Find where the given text appears and provide that cell's center as (X, Y) coordinate. 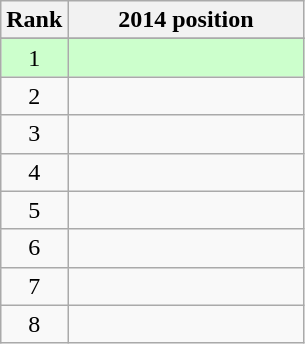
5 (34, 210)
6 (34, 248)
2014 position (186, 20)
2 (34, 96)
7 (34, 286)
1 (34, 58)
3 (34, 134)
Rank (34, 20)
8 (34, 324)
4 (34, 172)
